Locate the cell with the specified text and output its (x, y) center coordinate. 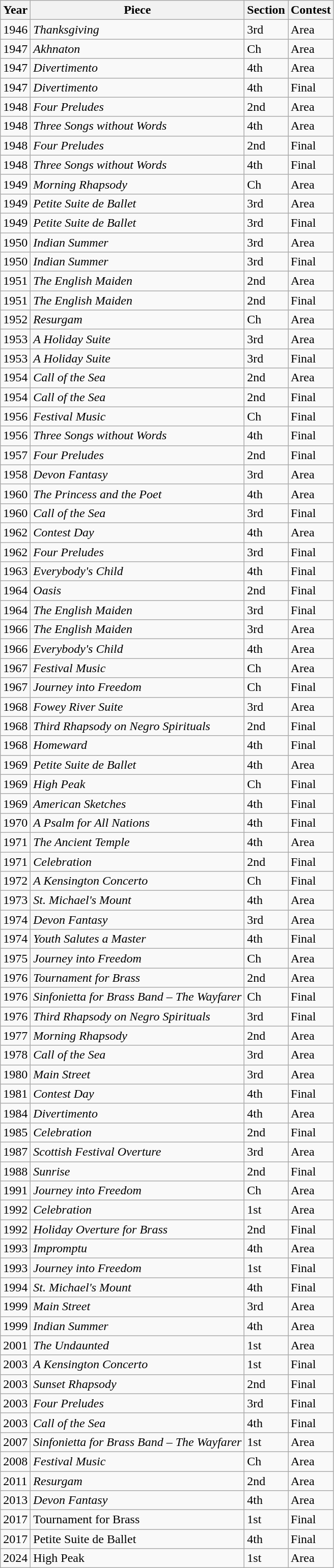
American Sketches (137, 803)
Thanksgiving (137, 29)
1991 (15, 1191)
Holiday Overture for Brass (137, 1229)
1952 (15, 320)
Piece (137, 10)
1978 (15, 1055)
Section (266, 10)
Impromptu (137, 1249)
1984 (15, 1113)
Youth Salutes a Master (137, 939)
1957 (15, 455)
1985 (15, 1132)
1987 (15, 1152)
1994 (15, 1287)
1972 (15, 881)
1975 (15, 958)
2001 (15, 1345)
1988 (15, 1171)
2008 (15, 1461)
1963 (15, 571)
1980 (15, 1074)
The Princess and the Poet (137, 494)
A Psalm for All Nations (137, 823)
1970 (15, 823)
The Ancient Temple (137, 842)
Scottish Festival Overture (137, 1152)
1977 (15, 1036)
2013 (15, 1500)
1958 (15, 474)
1981 (15, 1094)
2007 (15, 1442)
Sunrise (137, 1171)
Fowey River Suite (137, 707)
2024 (15, 1558)
Oasis (137, 591)
Akhnaton (137, 49)
Sunset Rhapsody (137, 1384)
1946 (15, 29)
The Undaunted (137, 1345)
Homeward (137, 745)
2011 (15, 1481)
1973 (15, 900)
Year (15, 10)
Contest (311, 10)
